Search for the cell housing the specified text and yield its [X, Y] center coordinate. 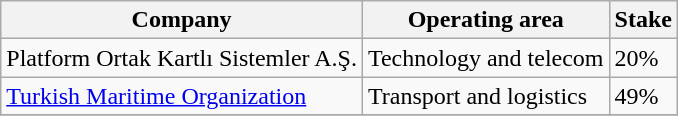
49% [643, 96]
Operating area [486, 20]
Stake [643, 20]
Company [182, 20]
20% [643, 58]
Turkish Maritime Organization [182, 96]
Technology and telecom [486, 58]
Transport and logistics [486, 96]
Platform Ortak Kartlı Sistemler A.Ş. [182, 58]
